Find where the given text appears and provide that cell's center as [x, y] coordinate. 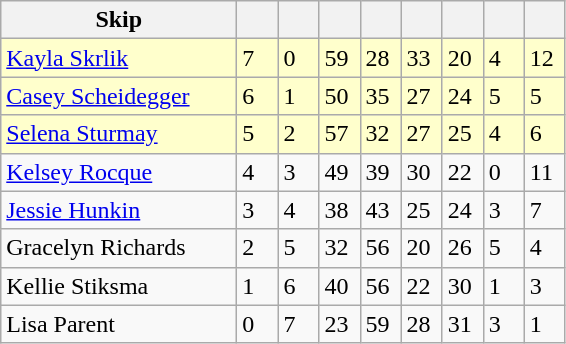
Selena Sturmay [119, 134]
33 [422, 58]
26 [462, 248]
Skip [119, 20]
23 [340, 324]
Kayla Skrlik [119, 58]
38 [340, 210]
Kellie Stiksma [119, 286]
39 [380, 172]
35 [380, 96]
12 [544, 58]
Lisa Parent [119, 324]
Casey Scheidegger [119, 96]
Kelsey Rocque [119, 172]
Gracelyn Richards [119, 248]
40 [340, 286]
50 [340, 96]
43 [380, 210]
31 [462, 324]
57 [340, 134]
Jessie Hunkin [119, 210]
11 [544, 172]
49 [340, 172]
